Pinpoint the cell where the given text exists, returning its (X, Y) midpoint coordinate. 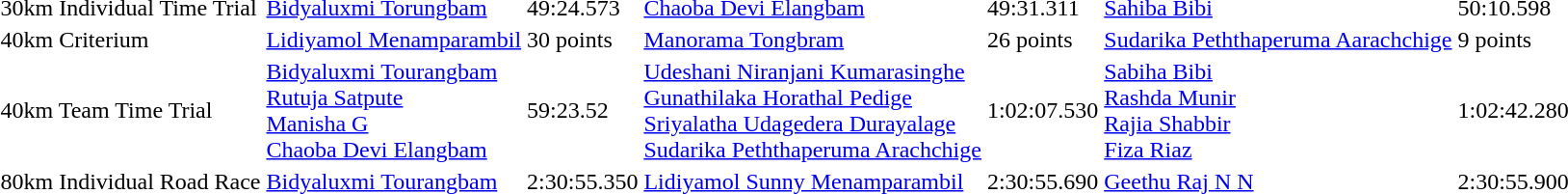
Sabiha BibiRashda MunirRajia ShabbirFiza Riaz (1278, 110)
Manorama Tongbram (813, 40)
30 points (583, 40)
Bidyaluxmi TourangbamRutuja SatputeManisha GChaoba Devi Elangbam (394, 110)
59:23.52 (583, 110)
Sudarika Peththaperuma Aarachchige (1278, 40)
1:02:07.530 (1042, 110)
Udeshani Niranjani KumarasingheGunathilaka Horathal PedigeSriyalatha Udagedera DurayalageSudarika Peththaperuma Arachchige (813, 110)
Lidiyamol Menamparambil (394, 40)
26 points (1042, 40)
